Output the (x, y) coordinate of the center of the cell containing the given text.  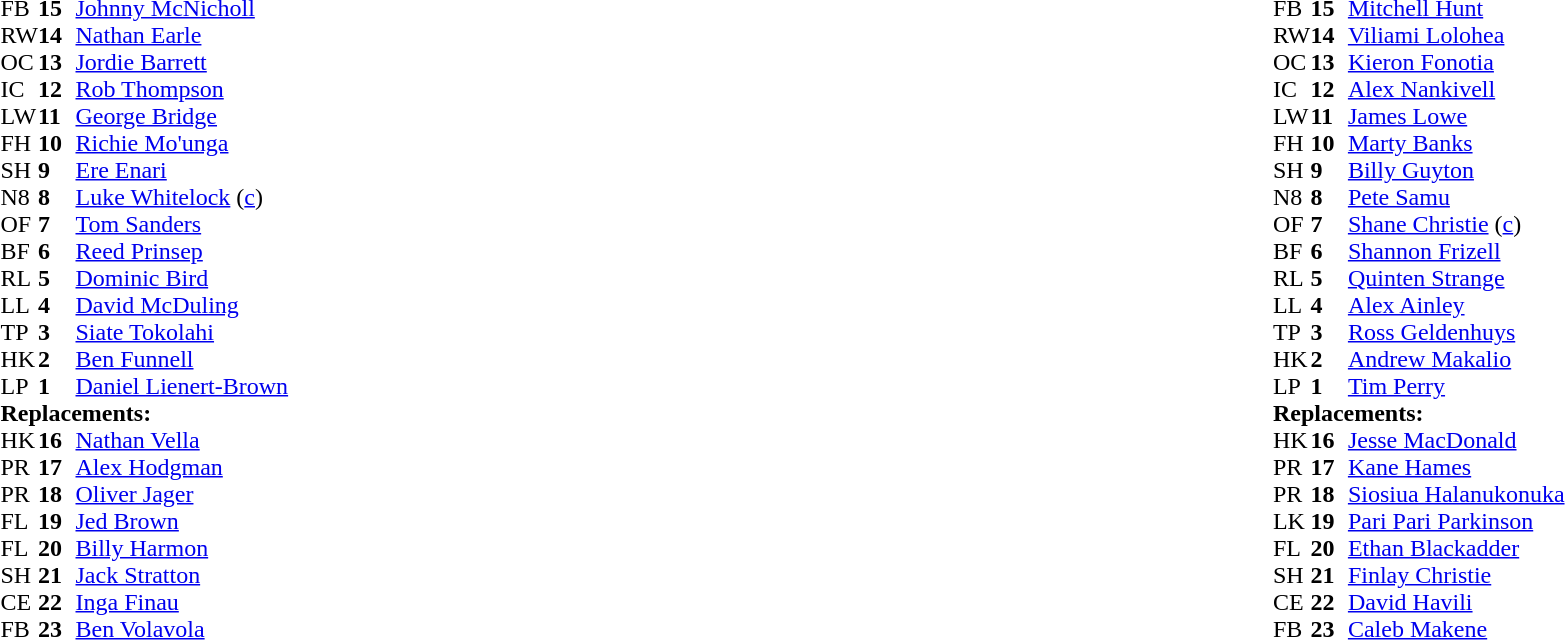
Alex Nankivell (1456, 90)
Jack Stratton (182, 576)
Oliver Jager (182, 494)
Kane Hames (1456, 468)
David Havili (1456, 602)
Tom Sanders (182, 224)
Shane Christie (c) (1456, 224)
Jesse MacDonald (1456, 440)
Quinten Strange (1456, 278)
Pete Samu (1456, 198)
Ross Geldenhuys (1456, 332)
Marty Banks (1456, 144)
Nathan Vella (182, 440)
LK (1292, 522)
George Bridge (182, 116)
Alex Hodgman (182, 468)
Reed Prinsep (182, 252)
Jordie Barrett (182, 62)
Finlay Christie (1456, 576)
Billy Guyton (1456, 170)
Billy Harmon (182, 548)
James Lowe (1456, 116)
Tim Perry (1456, 386)
Siate Tokolahi (182, 332)
Viliami Lolohea (1456, 36)
Andrew Makalio (1456, 360)
Jed Brown (182, 522)
Richie Mo'unga (182, 144)
Luke Whitelock (c) (182, 198)
Pari Pari Parkinson (1456, 522)
Alex Ainley (1456, 306)
Shannon Frizell (1456, 252)
Dominic Bird (182, 278)
Siosiua Halanukonuka (1456, 494)
David McDuling (182, 306)
Ere Enari (182, 170)
Ethan Blackadder (1456, 548)
Nathan Earle (182, 36)
Daniel Lienert-Brown (182, 386)
Rob Thompson (182, 90)
Inga Finau (182, 602)
Ben Funnell (182, 360)
Kieron Fonotia (1456, 62)
